Find where the given text appears and provide that cell's center as (x, y) coordinate. 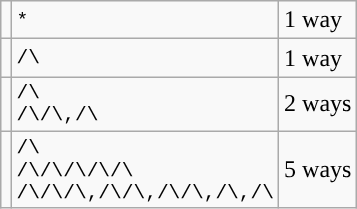
* (146, 20)
/\/\/\,/\ (146, 104)
/\ (146, 58)
5 ways (318, 170)
/\/\/\/\/\/\/\/\/\,/\/\,/\/\,/\,/\ (146, 170)
2 ways (318, 104)
